Detect which cell encompasses the target text, then output its (x, y) center coordinate. 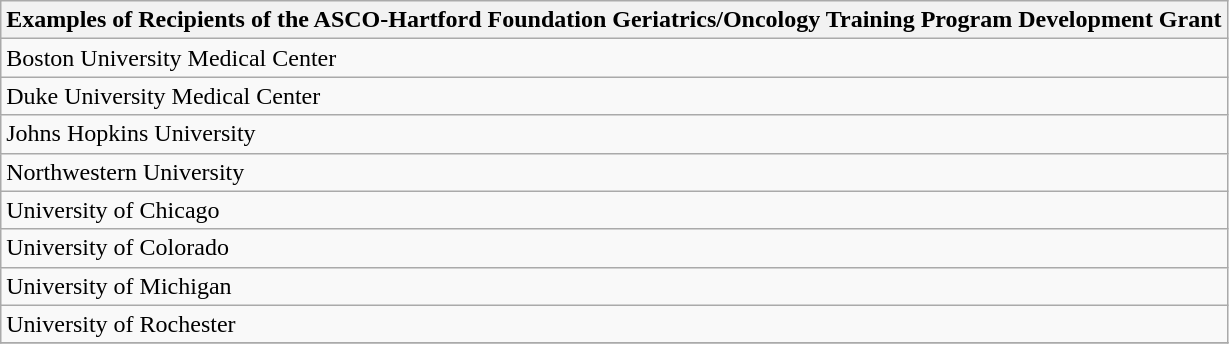
Northwestern University (614, 172)
Examples of Recipients of the ASCO-Hartford Foundation Geriatrics/Oncology Training Program Development Grant (614, 20)
University of Chicago (614, 210)
Duke University Medical Center (614, 96)
Boston University Medical Center (614, 58)
University of Colorado (614, 248)
University of Rochester (614, 324)
University of Michigan (614, 286)
Johns Hopkins University (614, 134)
